Extract the (x, y) coordinate from the center of the cell holding the provided text.  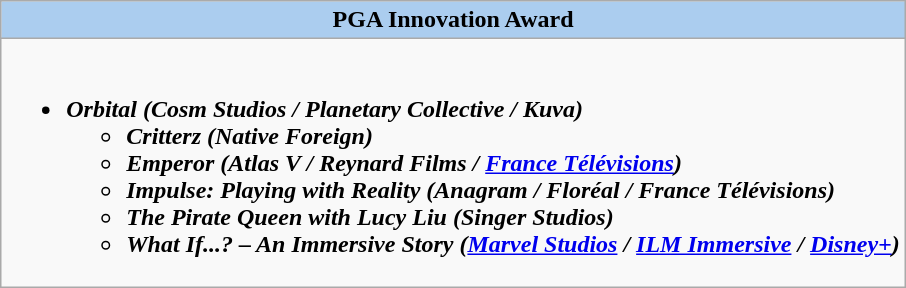
PGA Innovation Award (454, 20)
